Search for the cell housing the specified text and yield its (x, y) center coordinate. 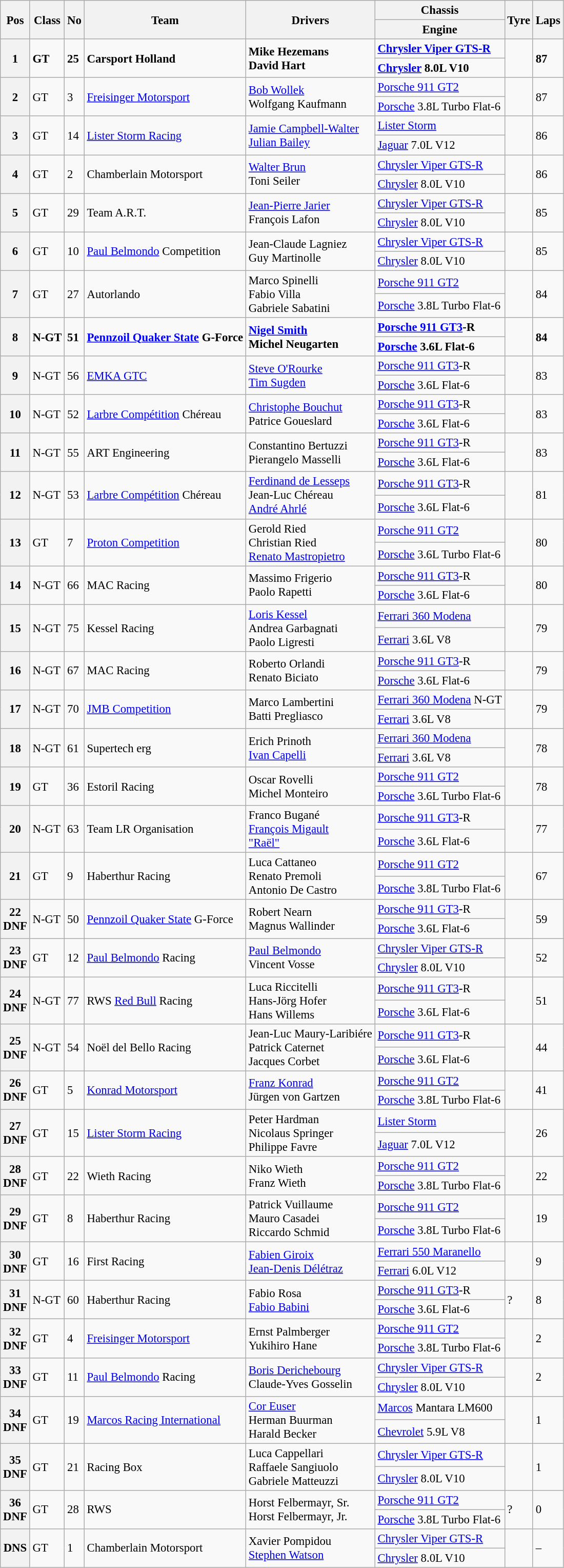
Ferrari 6.0L V12 (440, 1271)
75 (74, 628)
Niko Wieth Franz Wieth (311, 1176)
Pos (15, 19)
Robert Nearn Magnus Wallinder (311, 919)
41 (548, 1090)
0 (548, 1510)
26DNF (15, 1090)
Laps (548, 19)
Estoril Racing (165, 786)
Marcos Mantara LM600 (440, 1408)
Luca Riccitelli Hans-Jörg Hofer Hans Willems (311, 1001)
28DNF (15, 1176)
Marco Lambertini Batti Pregliasco (311, 709)
13 (15, 542)
35DNF (15, 1467)
Team (165, 19)
63 (74, 829)
Class (47, 19)
Team LR Organisation (165, 829)
66 (74, 585)
Loris Kessel Andrea Garbagnati Paolo Ligresti (311, 628)
29 (74, 212)
55 (74, 453)
Gerold Ried Christian Ried Renato Mastropietro (311, 542)
Luca Cattaneo Renato Premoli Antonio De Castro (311, 876)
Walter Brun Toni Seiler (311, 174)
28 (74, 1510)
Ferdinand de Lesseps Jean-Luc Chéreau André Ahrlé (311, 496)
56 (74, 376)
33DNF (15, 1377)
Mike Hezemans David Hart (311, 58)
Jean-Claude Lagniez Guy Martinolle (311, 251)
23DNF (15, 957)
6 (15, 251)
No (74, 19)
Racing Box (165, 1467)
Noël del Bello Racing (165, 1047)
31DNF (15, 1300)
Jean-Luc Maury-Laribiére Patrick Caternet Jacques Corbet (311, 1047)
Xavier Pompidou Stephen Watson (311, 1549)
36DNF (15, 1510)
81 (548, 496)
Carsport Holland (165, 58)
Steve O'Rourke Tim Sugden (311, 376)
Erich Prinoth Ivan Capelli (311, 748)
32DNF (15, 1338)
53 (74, 496)
30DNF (15, 1261)
60 (74, 1300)
Wieth Racing (165, 1176)
20 (15, 829)
Team A.R.T. (165, 212)
Ernst Palmberger Yukihiro Hane (311, 1338)
First Racing (165, 1261)
25DNF (15, 1047)
RWS (165, 1510)
Fabien Giroix Jean-Denis Délétraz (311, 1261)
Nigel Smith Michel Neugarten (311, 337)
29DNF (15, 1219)
Paul Belmondo Competition (165, 251)
Jean-Pierre Jarier François Lafon (311, 212)
54 (74, 1047)
50 (74, 919)
Peter Hardman Nicolaus Springer Philippe Favre (311, 1133)
ART Engineering (165, 453)
59 (548, 919)
JMB Competition (165, 709)
26 (548, 1133)
Proton Competition (165, 542)
24DNF (15, 1001)
Bob Wollek Wolfgang Kaufmann (311, 96)
Konrad Motorsport (165, 1090)
Oscar Rovelli Michel Monteiro (311, 786)
Marcos Racing International (165, 1420)
22DNF (15, 919)
DNS (15, 1549)
Engine (440, 30)
Cor Euser Herman Buurman Harald Becker (311, 1420)
Boris Derichebourg Claude-Yves Gosselin (311, 1377)
Chevrolet 5.9L V8 (440, 1432)
Luca Cappellari Raffaele Sangiuolo Gabriele Matteuzzi (311, 1467)
Fabio Rosa Fabio Babini (311, 1300)
Patrick Vuillaume Mauro Casadei Riccardo Schmid (311, 1219)
61 (74, 748)
44 (548, 1047)
Drivers (311, 19)
Roberto Orlandi Renato Biciato (311, 671)
Marco Spinelli Fabio Villa Gabriele Sabatini (311, 294)
Paul Belmondo Vincent Vosse (311, 957)
RWS Red Bull Racing (165, 1001)
25 (74, 58)
Ferrari 360 Modena N-GT (440, 700)
Christophe Bouchut Patrice Goueslard (311, 414)
Supertech erg (165, 748)
18 (15, 748)
27DNF (15, 1133)
Ferrari 550 Maranello (440, 1252)
17 (15, 709)
Horst Felbermayr, Sr. Horst Felbermayr, Jr. (311, 1510)
– (548, 1549)
36 (74, 786)
EMKA GTC (165, 376)
Franco Bugané François Migault "Raël" (311, 829)
70 (74, 709)
Chassis (440, 10)
Constantino Bertuzzi Pierangelo Masselli (311, 453)
Massimo Frigerio Paolo Rapetti (311, 585)
Kessel Racing (165, 628)
Jamie Campbell-Walter Julian Bailey (311, 135)
Tyre (519, 19)
27 (74, 294)
34DNF (15, 1420)
Autorlando (165, 294)
Franz Konrad Jürgen von Gartzen (311, 1090)
